From the cell containing the given text, extract its center point as [X, Y] coordinate. 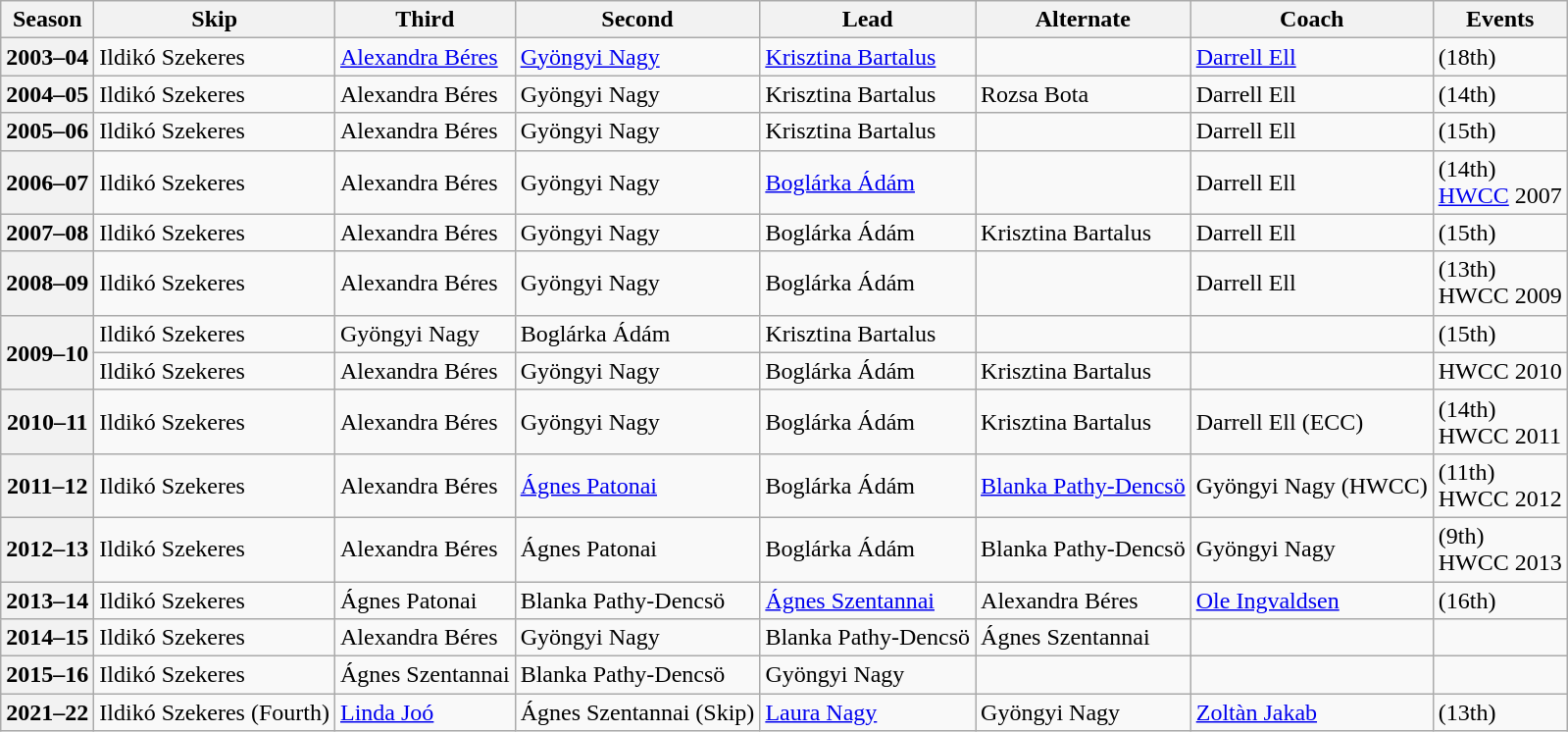
2021–22 [47, 712]
(14th)HWCC 2011 [1500, 422]
HWCC 2010 [1500, 371]
Zoltàn Jakab [1312, 712]
(14th)HWCC 2007 [1500, 183]
Ágnes Szentannai (Skip) [637, 712]
(13th)HWCC 2009 [1500, 283]
2008–09 [47, 283]
Third [425, 20]
Skip [215, 20]
(11th)HWCC 2012 [1500, 485]
Coach [1312, 20]
Gyöngyi Nagy (HWCC) [1312, 485]
Events [1500, 20]
Second [637, 20]
2007–08 [47, 233]
(14th) [1500, 94]
(13th) [1500, 712]
2014–15 [47, 638]
(9th)HWCC 2013 [1500, 549]
Ole Ingvaldsen [1312, 600]
2015–16 [47, 675]
2005–06 [47, 131]
Ildikó Szekeres (Fourth) [215, 712]
2012–13 [47, 549]
Laura Nagy [868, 712]
Linda Joó [425, 712]
2013–14 [47, 600]
2009–10 [47, 352]
Season [47, 20]
2004–05 [47, 94]
2003–04 [47, 57]
2011–12 [47, 485]
2010–11 [47, 422]
Alternate [1084, 20]
Darrell Ell (ECC) [1312, 422]
(18th) [1500, 57]
Lead [868, 20]
(16th) [1500, 600]
2006–07 [47, 183]
Rozsa Bota [1084, 94]
